Capture the cell that displays the provided text and extract its [X, Y] central coordinate. 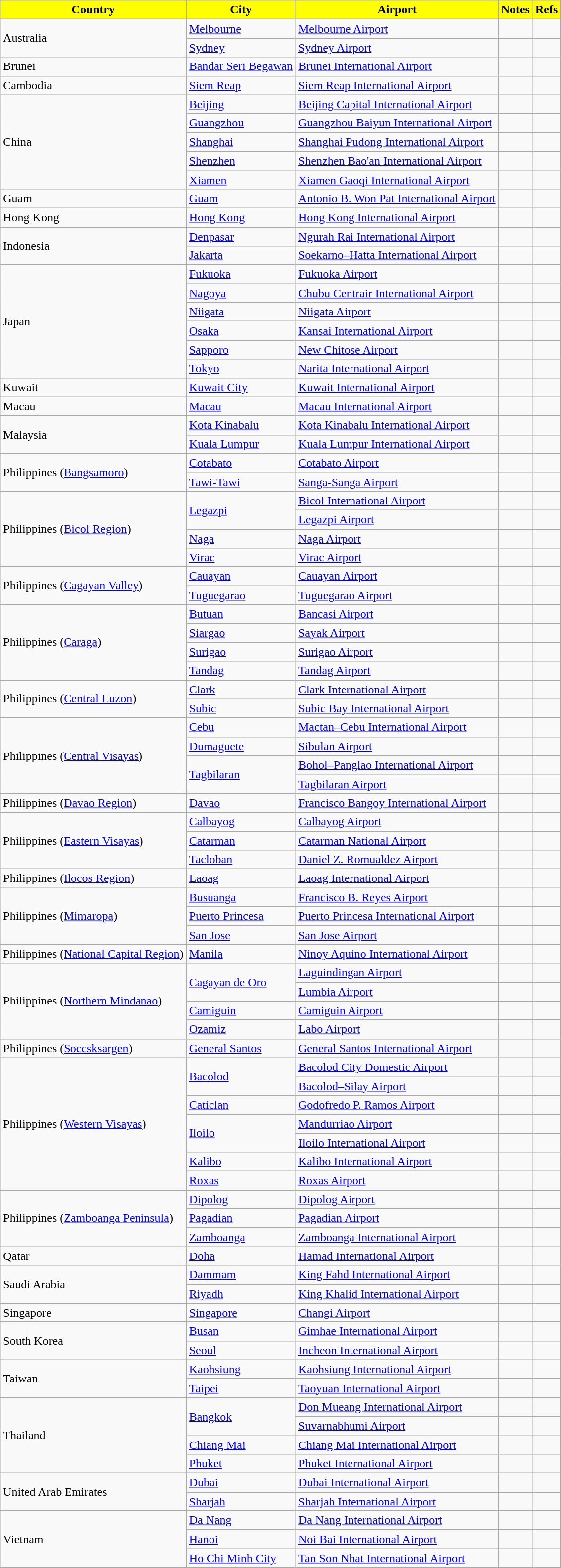
Pagadian [241, 1218]
Tagbilaran Airport [397, 784]
Guangzhou [241, 123]
Bicol International Airport [397, 501]
Siem Reap International Airport [397, 85]
Fukuoka Airport [397, 274]
Kuala Lumpur [241, 444]
Tan Son Nhat International Airport [397, 1558]
Philippines (Bangsamoro) [93, 472]
Sharjah International Airport [397, 1502]
Niigata Airport [397, 312]
Shanghai [241, 142]
Dipolog Airport [397, 1199]
Laguindingan Airport [397, 973]
Hong Kong International Airport [397, 217]
Taiwan [93, 1379]
Changi Airport [397, 1313]
Laoag International Airport [397, 878]
Melbourne [241, 29]
New Chitose Airport [397, 350]
Bacolod–Silay Airport [397, 1086]
Mandurriao Airport [397, 1124]
Cagayan de Oro [241, 982]
Kuwait City [241, 387]
Francisco B. Reyes Airport [397, 897]
Refs [546, 10]
Cebu [241, 727]
Pagadian Airport [397, 1218]
Virac [241, 558]
Calbayog [241, 821]
Ho Chi Minh City [241, 1558]
Indonesia [93, 246]
Camiguin Airport [397, 1010]
San Jose [241, 935]
Bohol–Panglao International Airport [397, 765]
Ninoy Aquino International Airport [397, 954]
Busan [241, 1331]
Ozamiz [241, 1029]
City [241, 10]
Riyadh [241, 1294]
Philippines (Northern Mindanao) [93, 1001]
Noi Bai International Airport [397, 1539]
Sydney [241, 48]
Philippines (National Capital Region) [93, 954]
Legazpi [241, 510]
Sanga-Sanga Airport [397, 482]
Labo Airport [397, 1029]
Notes [515, 10]
Hanoi [241, 1539]
Tandag [241, 671]
Antonio B. Won Pat International Airport [397, 198]
Niigata [241, 312]
Clark [241, 690]
Calbayog Airport [397, 821]
Tokyo [241, 369]
Godofredo P. Ramos Airport [397, 1105]
Subic [241, 708]
Phuket International Airport [397, 1464]
Virac Airport [397, 558]
General Santos International Airport [397, 1048]
Sydney Airport [397, 48]
Vietnam [93, 1539]
Da Nang [241, 1520]
Chubu Centrair International Airport [397, 293]
Bacolod [241, 1076]
Xiamen [241, 180]
Clark International Airport [397, 690]
Cotabato Airport [397, 463]
Naga Airport [397, 538]
Surigao [241, 652]
Chiang Mai [241, 1445]
Bancasi Airport [397, 614]
General Santos [241, 1048]
China [93, 142]
Taoyuan International Airport [397, 1388]
Roxas [241, 1181]
Narita International Airport [397, 369]
Tawi-Tawi [241, 482]
Sapporo [241, 350]
Catarman [241, 841]
Philippines (Western Visayas) [93, 1124]
Incheon International Airport [397, 1350]
Naga [241, 538]
Xiamen Gaoqi International Airport [397, 180]
Zamboanga International Airport [397, 1237]
Roxas Airport [397, 1181]
Saudi Arabia [93, 1284]
Philippines (Bicol Region) [93, 529]
Puerto Princesa International Airport [397, 916]
Siem Reap [241, 85]
Tacloban [241, 860]
Butuan [241, 614]
Japan [93, 321]
Suvarnabhumi Airport [397, 1426]
Surigao Airport [397, 652]
Busuanga [241, 897]
Cambodia [93, 85]
United Arab Emirates [93, 1492]
Guangzhou Baiyun International Airport [397, 123]
Nagoya [241, 293]
Bangkok [241, 1416]
Soekarno–Hatta International Airport [397, 255]
Iloilo International Airport [397, 1142]
Shanghai Pudong International Airport [397, 142]
Malaysia [93, 435]
King Fahd International Airport [397, 1275]
Jakarta [241, 255]
Iloilo [241, 1133]
Philippines (Mimaropa) [93, 916]
Airport [397, 10]
Kansai International Airport [397, 331]
Subic Bay International Airport [397, 708]
Chiang Mai International Airport [397, 1445]
Australia [93, 38]
Kota Kinabalu [241, 425]
Dumaguete [241, 746]
Bacolod City Domestic Airport [397, 1067]
Legazpi Airport [397, 519]
Lumbia Airport [397, 992]
Siargao [241, 633]
Sibulan Airport [397, 746]
Thailand [93, 1435]
Tuguegarao Airport [397, 595]
Philippines (Ilocos Region) [93, 878]
Puerto Princesa [241, 916]
Laoag [241, 878]
Taipei [241, 1388]
Kuwait [93, 387]
Philippines (Central Luzon) [93, 699]
Philippines (Zamboanga Peninsula) [93, 1218]
Cauayan Airport [397, 576]
Fukuoka [241, 274]
Caticlan [241, 1105]
Tuguegarao [241, 595]
Dubai [241, 1483]
Brunei International Airport [397, 66]
Dipolog [241, 1199]
Dammam [241, 1275]
Shenzhen Bao'an International Airport [397, 161]
Manila [241, 954]
Don Mueang International Airport [397, 1407]
Zamboanga [241, 1237]
Ngurah Rai International Airport [397, 237]
Philippines (Eastern Visayas) [93, 840]
Dubai International Airport [397, 1483]
Country [93, 10]
Kuala Lumpur International Airport [397, 444]
Beijing Capital International Airport [397, 104]
Tagbilaran [241, 774]
Francisco Bangoy International Airport [397, 803]
Doha [241, 1256]
King Khalid International Airport [397, 1294]
Daniel Z. Romualdez Airport [397, 860]
Cotabato [241, 463]
Catarman National Airport [397, 841]
Cauayan [241, 576]
Kaohsiung [241, 1369]
Hamad International Airport [397, 1256]
Camiguin [241, 1010]
Kaohsiung International Airport [397, 1369]
Davao [241, 803]
Mactan–Cebu International Airport [397, 727]
Philippines (Soccsksargen) [93, 1048]
Sayak Airport [397, 633]
Philippines (Central Visayas) [93, 755]
Seoul [241, 1350]
Phuket [241, 1464]
Melbourne Airport [397, 29]
Kalibo International Airport [397, 1162]
Kalibo [241, 1162]
Kuwait International Airport [397, 387]
Da Nang International Airport [397, 1520]
Gimhae International Airport [397, 1331]
Bandar Seri Begawan [241, 66]
San Jose Airport [397, 935]
Tandag Airport [397, 671]
Shenzhen [241, 161]
Brunei [93, 66]
Sharjah [241, 1502]
Philippines (Caraga) [93, 642]
Beijing [241, 104]
Qatar [93, 1256]
Denpasar [241, 237]
Philippines (Cagayan Valley) [93, 586]
South Korea [93, 1341]
Macau International Airport [397, 406]
Philippines (Davao Region) [93, 803]
Osaka [241, 331]
Kota Kinabalu International Airport [397, 425]
